Provide the [x, y] coordinate of the cell's center where the given text is located.  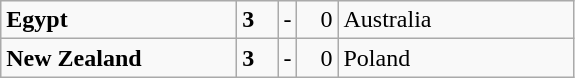
Egypt [119, 20]
Poland [456, 58]
Australia [456, 20]
New Zealand [119, 58]
